Find where the given text appears and provide that cell's center as [X, Y] coordinate. 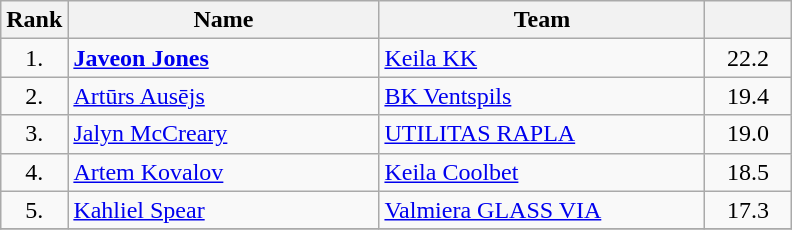
2. [34, 96]
3. [34, 134]
Team [542, 20]
BK Ventspils [542, 96]
5. [34, 210]
19.4 [748, 96]
18.5 [748, 172]
Rank [34, 20]
22.2 [748, 58]
Name [224, 20]
Javeon Jones [224, 58]
Keila Coolbet [542, 172]
Kahliel Spear [224, 210]
17.3 [748, 210]
19.0 [748, 134]
Jalyn McCreary [224, 134]
UTILITAS RAPLA [542, 134]
Valmiera GLASS VIA [542, 210]
Artem Kovalov [224, 172]
4. [34, 172]
1. [34, 58]
Keila KK [542, 58]
Artūrs Ausējs [224, 96]
